From the cell containing the given text, extract its center point as (x, y) coordinate. 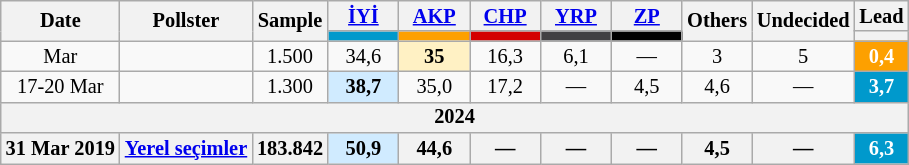
17-20 Mar (60, 86)
16,3 (506, 56)
50,9 (364, 148)
1.500 (290, 56)
4,6 (717, 86)
2024 (455, 118)
3,7 (882, 86)
Date (60, 20)
17,2 (506, 86)
AKP (434, 16)
Pollster (186, 20)
5 (804, 56)
Others (717, 20)
Lead (882, 16)
İYİ (364, 16)
35 (434, 56)
Undecided (804, 20)
Mar (60, 56)
ZP (646, 16)
CHP (506, 16)
34,6 (364, 56)
YRP (576, 16)
38,7 (364, 86)
3 (717, 56)
183.842 (290, 148)
0,4 (882, 56)
35,0 (434, 86)
31 Mar 2019 (60, 148)
44,6 (434, 148)
Yerel seçimler (186, 148)
6,3 (882, 148)
6,1 (576, 56)
Sample (290, 20)
1.300 (290, 86)
